Detect which cell encompasses the target text, then output its (x, y) center coordinate. 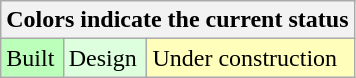
Design (105, 58)
Built (32, 58)
Colors indicate the current status (178, 20)
Under construction (250, 58)
